For the text-containing cell, return its midpoint in [x, y] coordinate format. 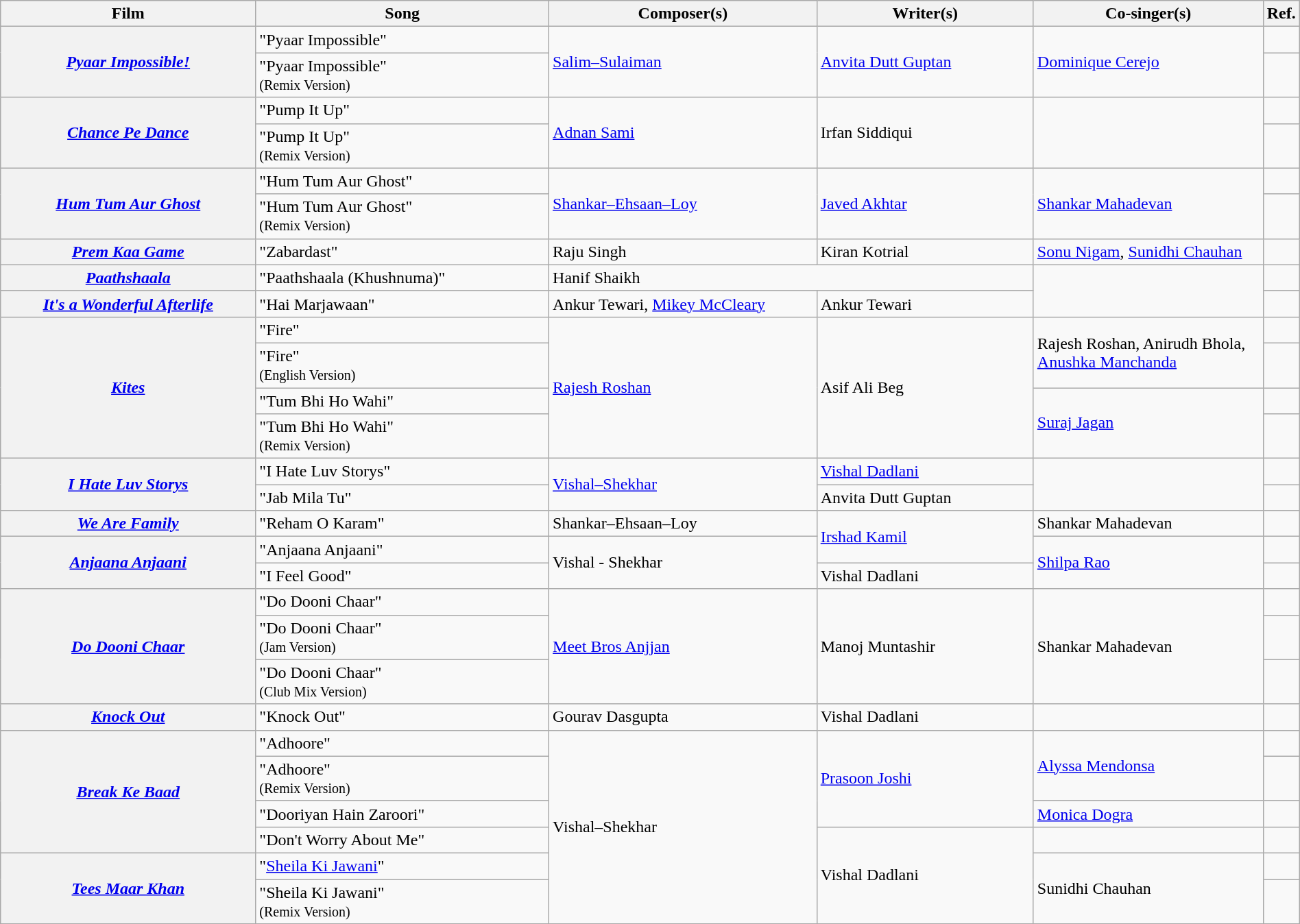
"Don't Worry About Me" [402, 840]
Kites [128, 387]
Manoj Muntashir [925, 646]
"Anjaana Anjaani" [402, 550]
We Are Family [128, 524]
"Tum Bhi Ho Wahi" [402, 401]
"Fire" [402, 330]
"Do Dooni Chaar" [402, 602]
"Jab Mila Tu" [402, 498]
Co-singer(s) [1148, 14]
"Tum Bhi Ho Wahi"(Remix Version) [402, 436]
"I Hate Luv Storys" [402, 472]
"Knock Out" [402, 717]
Ankur Tewari, Mikey McCleary [683, 304]
"Pyaar Impossible" [402, 40]
"I Feel Good" [402, 576]
I Hate Luv Storys [128, 485]
Meet Bros Anjjan [683, 646]
"Pump It Up" [402, 110]
Raju Singh [683, 252]
Gourav Dasgupta [683, 717]
Ankur Tewari [925, 304]
Pyaar Impossible! [128, 62]
Kiran Kotrial [925, 252]
Suraj Jagan [1148, 424]
Alyssa Mendonsa [1148, 765]
Anjaana Anjaani [128, 563]
Dominique Cerejo [1148, 62]
Chance Pe Dance [128, 133]
"Do Dooni Chaar"(Jam Version) [402, 637]
Film [128, 14]
Rajesh Roshan [683, 387]
"Sheila Ki Jawani"(Remix Version) [402, 901]
"Fire"(English Version) [402, 365]
"Hum Tum Aur Ghost" [402, 181]
"Paathshaala (Khushnuma)" [402, 278]
Paathshaala [128, 278]
Irfan Siddiqui [925, 133]
Tees Maar Khan [128, 888]
Adnan Sami [683, 133]
Hanif Shaikh [791, 278]
"Pyaar Impossible"(Remix Version) [402, 75]
Ref. [1281, 14]
Sunidhi Chauhan [1148, 888]
"Sheila Ki Jawani" [402, 866]
Asif Ali Beg [925, 387]
It's a Wonderful Afterlife [128, 304]
Song [402, 14]
Rajesh Roshan, Anirudh Bhola, Anushka Manchanda [1148, 352]
Knock Out [128, 717]
"Do Dooni Chaar"(Club Mix Version) [402, 681]
Shilpa Rao [1148, 563]
Composer(s) [683, 14]
Writer(s) [925, 14]
"Adhoore" [402, 743]
Monica Dogra [1148, 814]
"Zabardast" [402, 252]
Javed Akhtar [925, 203]
Irshad Kamil [925, 537]
"Pump It Up"(Remix Version) [402, 145]
Salim–Sulaiman [683, 62]
"Hum Tum Aur Ghost"(Remix Version) [402, 217]
Sonu Nigam, Sunidhi Chauhan [1148, 252]
Prem Kaa Game [128, 252]
Prasoon Joshi [925, 779]
Do Dooni Chaar [128, 646]
Vishal - Shekhar [683, 563]
"Hai Marjawaan" [402, 304]
Hum Tum Aur Ghost [128, 203]
"Reham O Karam" [402, 524]
Break Ke Baad [128, 791]
"Adhoore"(Remix Version) [402, 779]
"Dooriyan Hain Zaroori" [402, 814]
